From the cell containing the given text, extract its center point as (X, Y) coordinate. 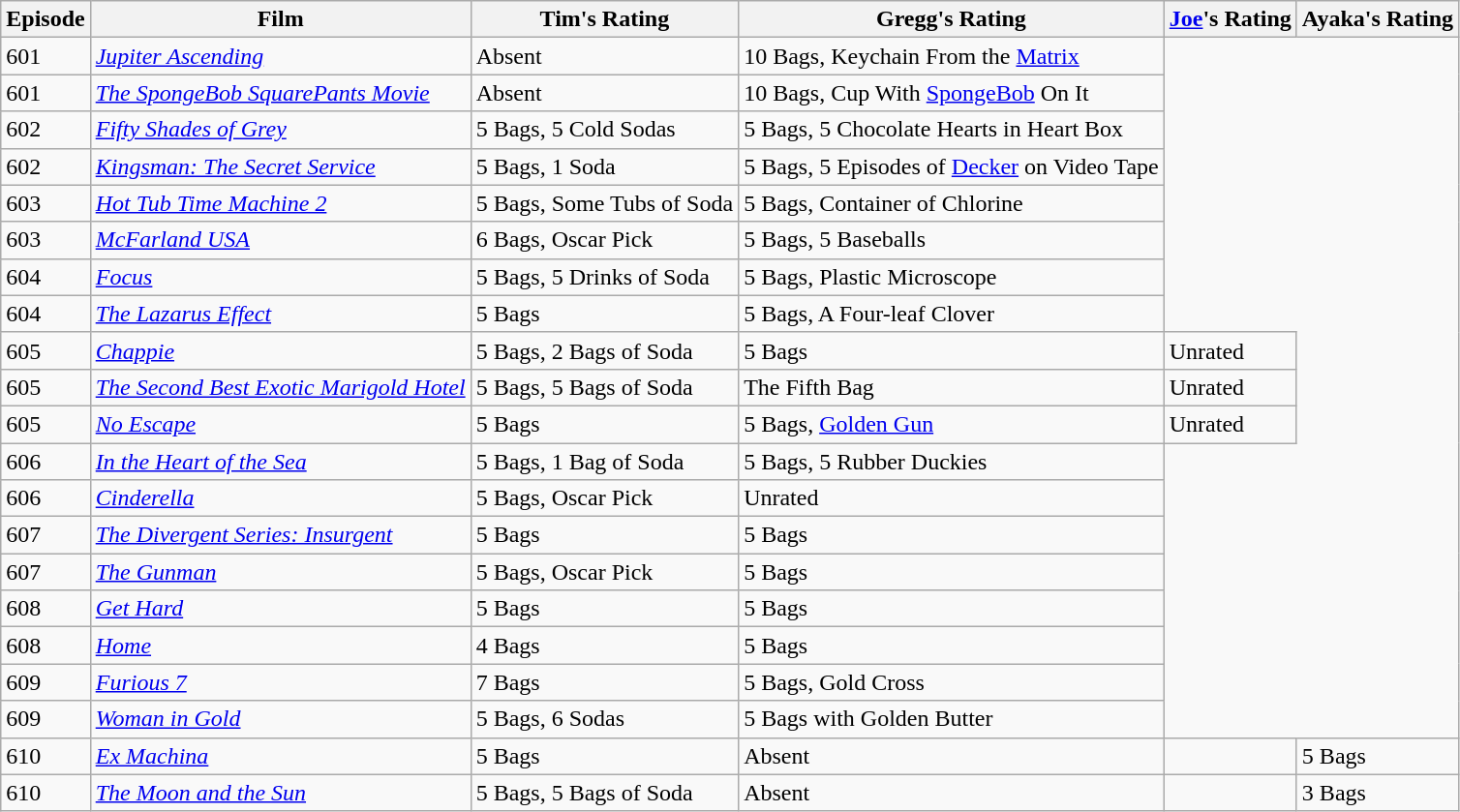
5 Bags, 1 Soda (604, 166)
7 Bags (604, 682)
Episode (46, 19)
The Second Best Exotic Marigold Hotel (281, 387)
4 Bags (604, 646)
5 Bags, 5 Rubber Duckies (952, 462)
Joe's Rating (1230, 19)
Home (281, 646)
The Fifth Bag (952, 387)
3 Bags (1377, 793)
5 Bags, 5 Chocolate Hearts in Heart Box (952, 130)
The Lazarus Effect (281, 314)
5 Bags, 6 Sodas (604, 719)
5 Bags, Gold Cross (952, 682)
Kingsman: The Secret Service (281, 166)
McFarland USA (281, 240)
The SpongeBob SquarePants Movie (281, 93)
5 Bags, Some Tubs of Soda (604, 203)
In the Heart of the Sea (281, 462)
10 Bags, Cup With SpongeBob On It (952, 93)
Woman in Gold (281, 719)
5 Bags, 1 Bag of Soda (604, 462)
5 Bags, A Four-leaf Clover (952, 314)
5 Bags, Plastic Microscope (952, 277)
The Gunman (281, 572)
5 Bags with Golden Butter (952, 719)
No Escape (281, 424)
5 Bags, 5 Baseballs (952, 240)
5 Bags, 5 Drinks of Soda (604, 277)
Furious 7 (281, 682)
Focus (281, 277)
Jupiter Ascending (281, 56)
5 Bags, 5 Episodes of Decker on Video Tape (952, 166)
Gregg's Rating (952, 19)
Film (281, 19)
5 Bags, 2 Bags of Soda (604, 350)
Ex Machina (281, 756)
The Moon and the Sun (281, 793)
6 Bags, Oscar Pick (604, 240)
Tim's Rating (604, 19)
The Divergent Series: Insurgent (281, 535)
Ayaka's Rating (1377, 19)
Hot Tub Time Machine 2 (281, 203)
Cinderella (281, 498)
5 Bags, Container of Chlorine (952, 203)
5 Bags, Golden Gun (952, 424)
Get Hard (281, 609)
Fifty Shades of Grey (281, 130)
10 Bags, Keychain From the Matrix (952, 56)
5 Bags, 5 Cold Sodas (604, 130)
Chappie (281, 350)
